Return [X, Y] of the center of cell containing provided text 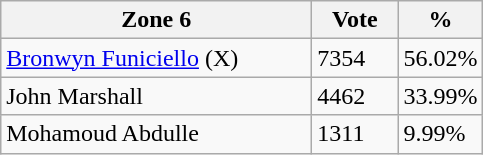
7354 [355, 58]
4462 [355, 96]
John Marshall [156, 96]
Mohamoud Abdulle [156, 134]
56.02% [440, 58]
Vote [355, 20]
33.99% [440, 96]
1311 [355, 134]
Zone 6 [156, 20]
Bronwyn Funiciello (X) [156, 58]
% [440, 20]
9.99% [440, 134]
